Pinpoint the cell where the given text exists, returning its [x, y] midpoint coordinate. 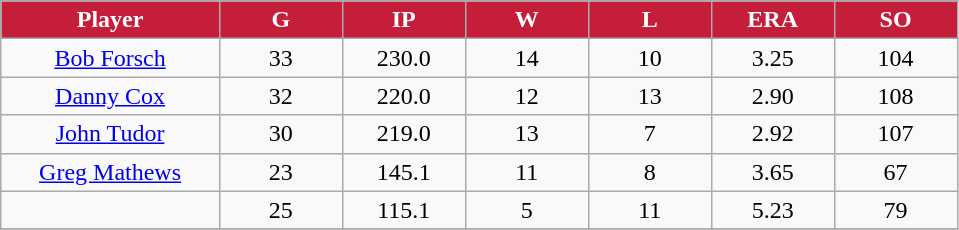
2.90 [772, 96]
104 [896, 58]
ERA [772, 20]
John Tudor [110, 134]
8 [650, 172]
3.25 [772, 58]
10 [650, 58]
5.23 [772, 210]
219.0 [404, 134]
32 [280, 96]
W [526, 20]
220.0 [404, 96]
108 [896, 96]
23 [280, 172]
25 [280, 210]
5 [526, 210]
Danny Cox [110, 96]
115.1 [404, 210]
79 [896, 210]
2.92 [772, 134]
107 [896, 134]
33 [280, 58]
L [650, 20]
SO [896, 20]
G [280, 20]
Greg Mathews [110, 172]
145.1 [404, 172]
14 [526, 58]
12 [526, 96]
7 [650, 134]
IP [404, 20]
Player [110, 20]
230.0 [404, 58]
3.65 [772, 172]
30 [280, 134]
67 [896, 172]
Bob Forsch [110, 58]
